From the cell containing the given text, extract its center point as (X, Y) coordinate. 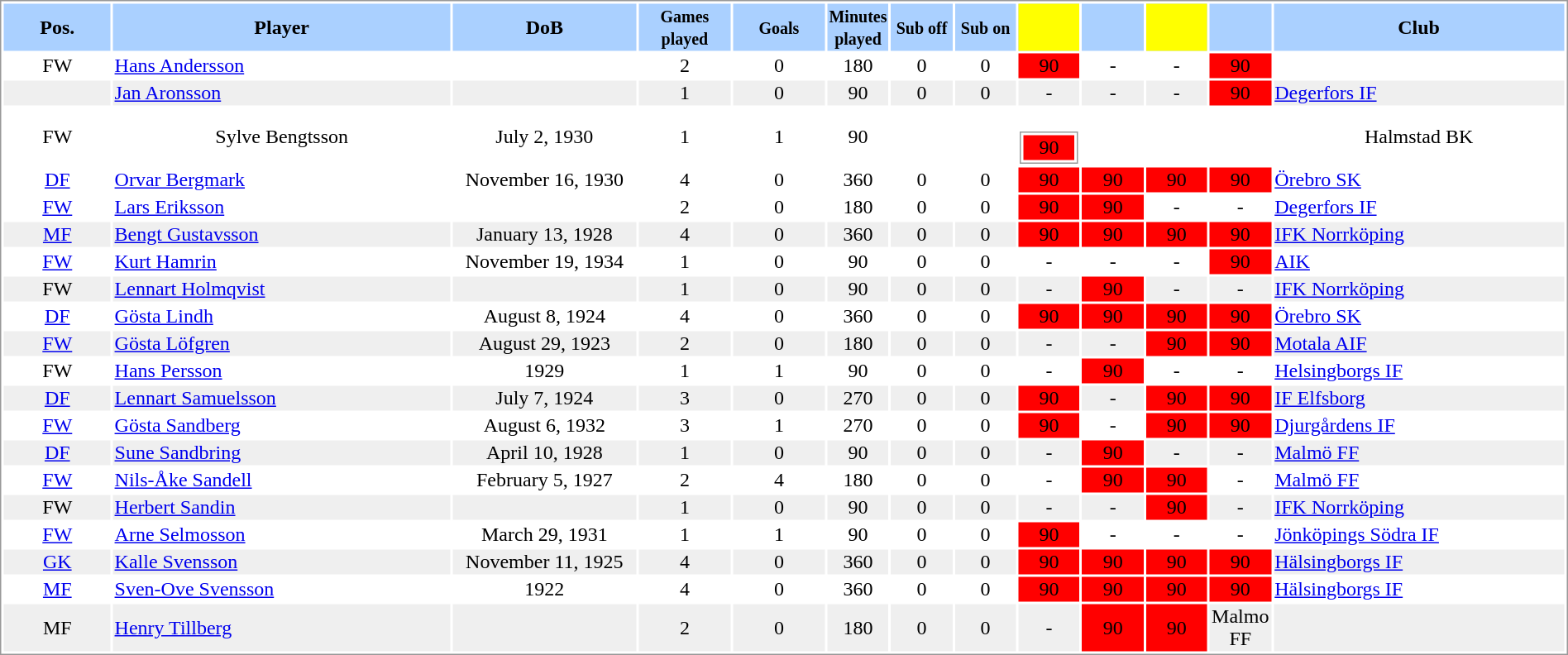
Nils-Åke Sandell (281, 480)
July 7, 1924 (544, 398)
Sune Sandbring (281, 452)
DoB (544, 26)
Sub on (986, 26)
Club (1419, 26)
Arne Selmosson (281, 535)
April 10, 1928 (544, 452)
AIK (1419, 262)
Gösta Lindh (281, 317)
November 11, 1925 (544, 562)
Kurt Hamrin (281, 262)
Jönköpings Södra IF (1419, 535)
Player (281, 26)
November 19, 1934 (544, 262)
Minutesplayed (858, 26)
July 2, 1930 (544, 136)
1929 (544, 371)
Hans Persson (281, 371)
Herbert Sandin (281, 507)
IF Elfsborg (1419, 398)
Orvar Bergmark (281, 179)
Sylve Bengtsson (281, 136)
Hans Andersson (281, 65)
Lennart Samuelsson (281, 398)
Lennart Holmqvist (281, 289)
Sub off (922, 26)
August 29, 1923 (544, 343)
Jan Aronsson (281, 93)
Goals (779, 26)
Malmo FF (1241, 627)
Gösta Sandberg (281, 426)
Djurgårdens IF (1419, 426)
GK (57, 562)
August 8, 1924 (544, 317)
Kalle Svensson (281, 562)
Gamesplayed (685, 26)
1922 (544, 590)
Pos. (57, 26)
January 13, 1928 (544, 234)
Henry Tillberg (281, 627)
August 6, 1932 (544, 426)
November 16, 1930 (544, 179)
Motala AIF (1419, 343)
February 5, 1927 (544, 480)
Sven-Ove Svensson (281, 590)
Gösta Löfgren (281, 343)
Bengt Gustavsson (281, 234)
Helsingborgs IF (1419, 371)
March 29, 1931 (544, 535)
Lars Eriksson (281, 208)
Halmstad BK (1419, 136)
